Provide the (x, y) coordinate of the cell's center where the given text is located.  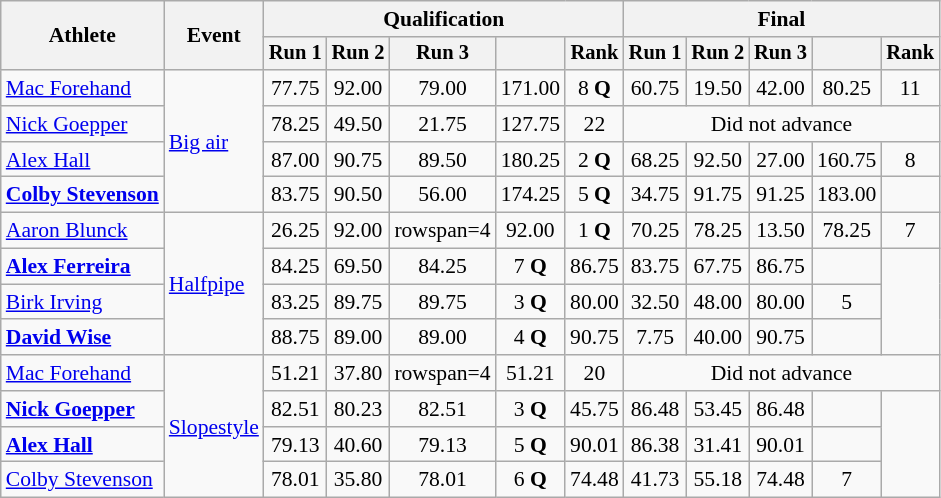
80.23 (358, 409)
55.18 (718, 480)
127.75 (530, 124)
40.60 (358, 445)
Alex Ferreira (82, 267)
13.50 (780, 231)
41.73 (656, 480)
171.00 (530, 88)
53.45 (718, 409)
27.00 (780, 160)
11 (910, 88)
48.00 (718, 302)
160.75 (846, 160)
1 Q (594, 231)
Athlete (82, 36)
67.75 (718, 267)
Slopestyle (214, 426)
35.80 (358, 480)
Aaron Blunck (82, 231)
Final (782, 19)
68.25 (656, 160)
Qualification (444, 19)
32.50 (656, 302)
56.00 (442, 195)
19.50 (718, 88)
80.25 (846, 88)
26.25 (296, 231)
2 Q (594, 160)
5 (846, 302)
21.75 (442, 124)
37.80 (358, 373)
92.50 (718, 160)
180.25 (530, 160)
6 Q (530, 480)
Birk Irving (82, 302)
86.38 (656, 445)
34.75 (656, 195)
89.50 (442, 160)
90.50 (358, 195)
60.75 (656, 88)
77.75 (296, 88)
83.25 (296, 302)
88.75 (296, 338)
45.75 (594, 409)
Event (214, 36)
49.50 (358, 124)
183.00 (846, 195)
4 Q (530, 338)
David Wise (82, 338)
69.50 (358, 267)
20 (594, 373)
Big air (214, 141)
8 Q (594, 88)
22 (594, 124)
79.00 (442, 88)
31.41 (718, 445)
174.25 (530, 195)
91.25 (780, 195)
Halfpipe (214, 284)
7 Q (530, 267)
91.75 (718, 195)
7.75 (656, 338)
42.00 (780, 88)
87.00 (296, 160)
8 (910, 160)
70.25 (656, 231)
40.00 (718, 338)
